Return the [X, Y] coordinate for the center point of the cell that contains the specified text.  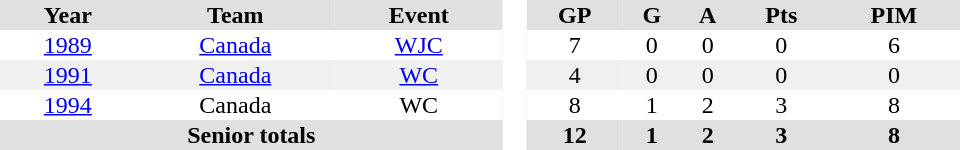
1994 [68, 105]
4 [574, 75]
1991 [68, 75]
Event [419, 15]
Year [68, 15]
WJC [419, 45]
Team [236, 15]
12 [574, 135]
GP [574, 15]
Senior totals [252, 135]
A [708, 15]
6 [894, 45]
Pts [782, 15]
1989 [68, 45]
7 [574, 45]
G [652, 15]
PIM [894, 15]
